For the text-containing cell, return its midpoint in (X, Y) coordinate format. 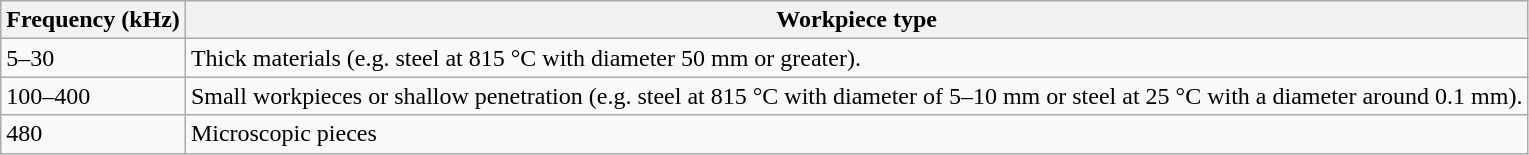
Workpiece type (856, 20)
Frequency (kHz) (94, 20)
5–30 (94, 58)
Small workpieces or shallow penetration (e.g. steel at 815 °C with diameter of 5–10 mm or steel at 25 °C with a diameter around 0.1 mm). (856, 96)
100–400 (94, 96)
Microscopic pieces (856, 134)
Thick materials (e.g. steel at 815 °C with diameter 50 mm or greater). (856, 58)
480 (94, 134)
